Detect which cell encompasses the target text, then output its (x, y) center coordinate. 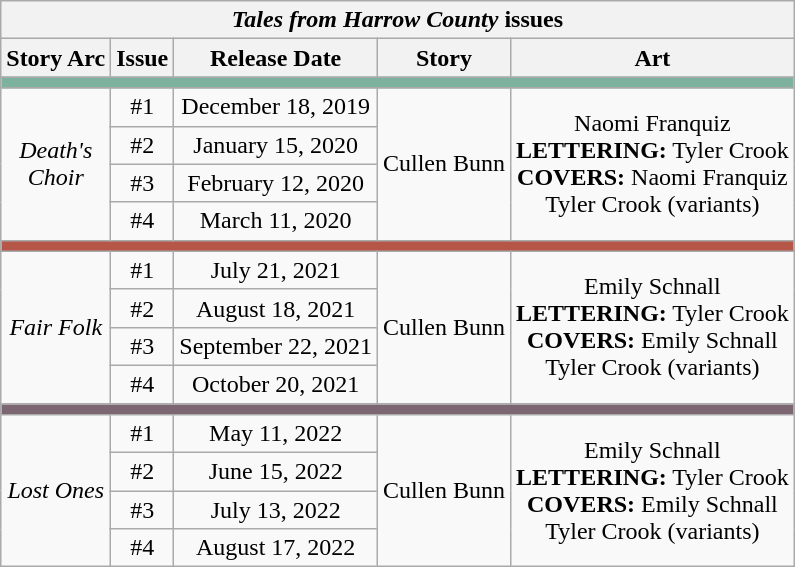
January 15, 2020 (276, 145)
Issue (142, 58)
July 21, 2021 (276, 270)
Naomi FranquizLETTERING: Tyler CrookCOVERS: Naomi FranquizTyler Crook (variants) (653, 164)
Lost Ones (56, 491)
August 17, 2022 (276, 548)
July 13, 2022 (276, 510)
September 22, 2021 (276, 346)
Tales from Harrow County issues (398, 20)
June 15, 2022 (276, 472)
March 11, 2020 (276, 221)
May 11, 2022 (276, 434)
October 20, 2021 (276, 384)
Story (444, 58)
Fair Folk (56, 327)
February 12, 2020 (276, 183)
Release Date (276, 58)
Story Arc (56, 58)
Art (653, 58)
December 18, 2019 (276, 107)
Death'sChoir (56, 164)
August 18, 2021 (276, 308)
